Scan for the cell matching the given text and deliver its [X, Y] coordinate at center. 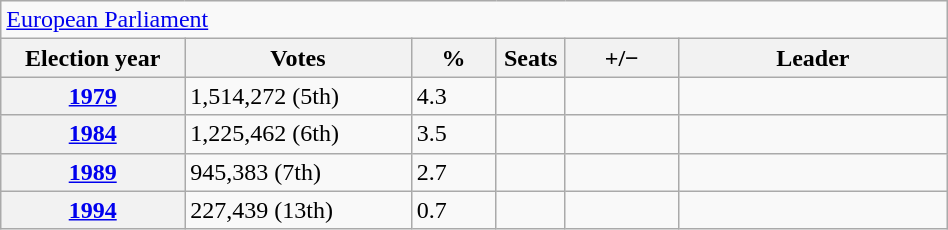
227,439 (13th) [298, 210]
4.3 [454, 96]
3.5 [454, 134]
Election year [93, 58]
2.7 [454, 172]
% [454, 58]
Votes [298, 58]
1984 [93, 134]
1,514,272 (5th) [298, 96]
European Parliament [474, 20]
0.7 [454, 210]
945,383 (7th) [298, 172]
+/− [622, 58]
1979 [93, 96]
1989 [93, 172]
Leader [812, 58]
1,225,462 (6th) [298, 134]
1994 [93, 210]
Seats [530, 58]
